Find where the given text appears and provide that cell's center as [X, Y] coordinate. 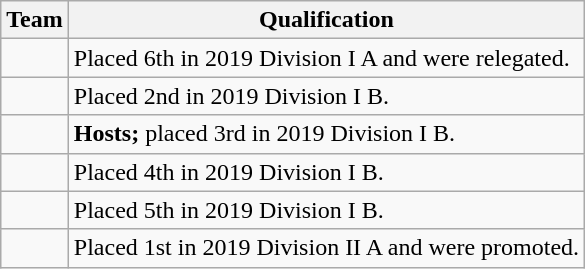
Placed 1st in 2019 Division II A and were promoted. [326, 248]
Placed 6th in 2019 Division I A and were relegated. [326, 58]
Qualification [326, 20]
Team [35, 20]
Placed 2nd in 2019 Division I B. [326, 96]
Hosts; placed 3rd in 2019 Division I B. [326, 134]
Placed 4th in 2019 Division I B. [326, 172]
Placed 5th in 2019 Division I B. [326, 210]
